Search for the cell housing the specified text and yield its (x, y) center coordinate. 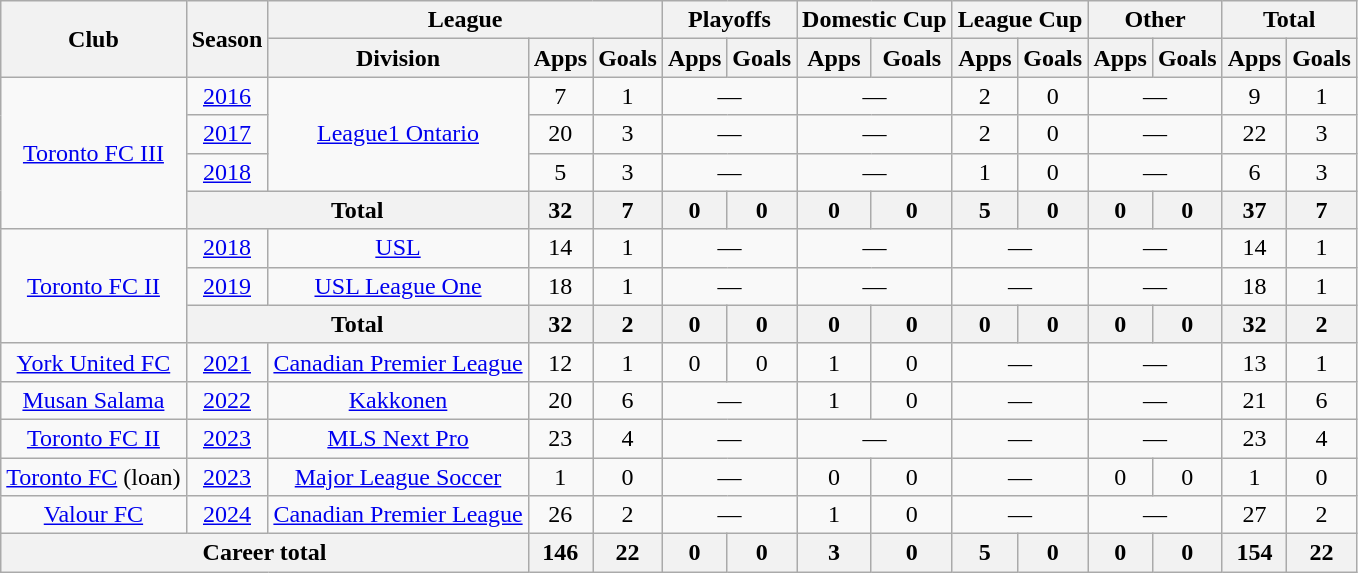
Division (398, 58)
9 (1254, 96)
37 (1254, 210)
MLS Next Pro (398, 438)
2019 (227, 286)
13 (1254, 362)
League1 Ontario (398, 134)
2022 (227, 400)
USL League One (398, 286)
League Cup (1020, 20)
Kakkonen (398, 400)
12 (560, 362)
2024 (227, 515)
26 (560, 515)
Club (94, 39)
Career total (264, 553)
Toronto FC III (94, 153)
Valour FC (94, 515)
Toronto FC (loan) (94, 477)
Domestic Cup (875, 20)
League (465, 20)
2021 (227, 362)
York United FC (94, 362)
21 (1254, 400)
154 (1254, 553)
Playoffs (729, 20)
2017 (227, 134)
146 (560, 553)
USL (398, 248)
Major League Soccer (398, 477)
Musan Salama (94, 400)
2016 (227, 96)
27 (1254, 515)
Season (227, 39)
Other (1155, 20)
